Return [X, Y] of the center of cell containing provided text 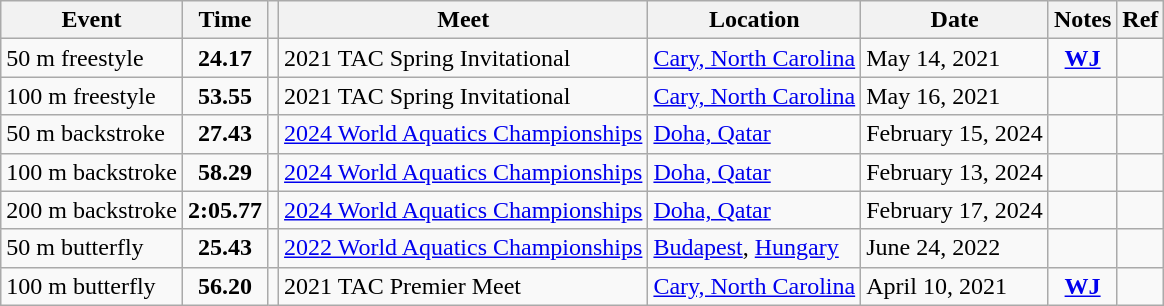
100 m backstroke [92, 172]
February 15, 2024 [955, 134]
24.17 [224, 58]
200 m backstroke [92, 210]
Location [754, 20]
Notes [1082, 20]
2021 TAC Premier Meet [464, 286]
June 24, 2022 [955, 248]
May 14, 2021 [955, 58]
25.43 [224, 248]
Ref [1140, 20]
27.43 [224, 134]
Date [955, 20]
100 m freestyle [92, 96]
2022 World Aquatics Championships [464, 248]
50 m backstroke [92, 134]
Time [224, 20]
February 13, 2024 [955, 172]
Meet [464, 20]
May 16, 2021 [955, 96]
53.55 [224, 96]
56.20 [224, 286]
58.29 [224, 172]
2:05.77 [224, 210]
February 17, 2024 [955, 210]
Budapest, Hungary [754, 248]
50 m butterfly [92, 248]
April 10, 2021 [955, 286]
50 m freestyle [92, 58]
100 m butterfly [92, 286]
Event [92, 20]
